Return the [x, y] coordinate for the center point of the cell that contains the specified text.  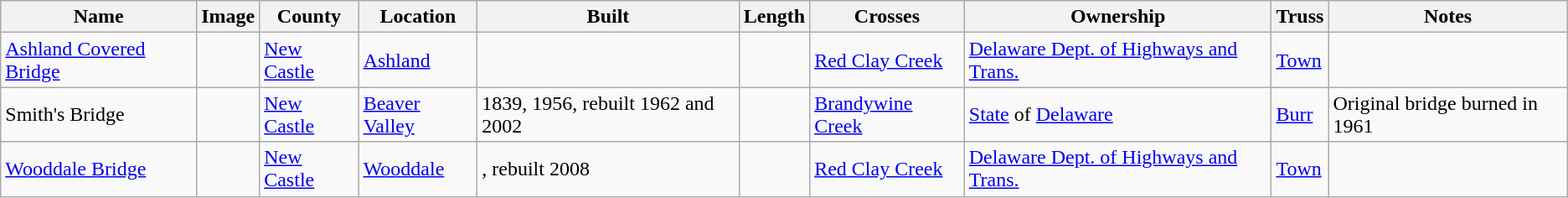
Notes [1447, 17]
Crosses [888, 17]
Brandywine Creek [888, 114]
Built [608, 17]
State of Delaware [1117, 114]
Name [99, 17]
Ashland Covered Bridge [99, 60]
, rebuilt 2008 [608, 169]
Location [418, 17]
Smith's Bridge [99, 114]
County [309, 17]
Original bridge burned in 1961 [1447, 114]
Burr [1300, 114]
Ownership [1117, 17]
Image [228, 17]
Truss [1300, 17]
Beaver Valley [418, 114]
Length [774, 17]
Wooddale [418, 169]
1839, 1956, rebuilt 1962 and 2002 [608, 114]
Ashland [418, 60]
Wooddale Bridge [99, 169]
